Locate the cell with the specified text and output its [x, y] center coordinate. 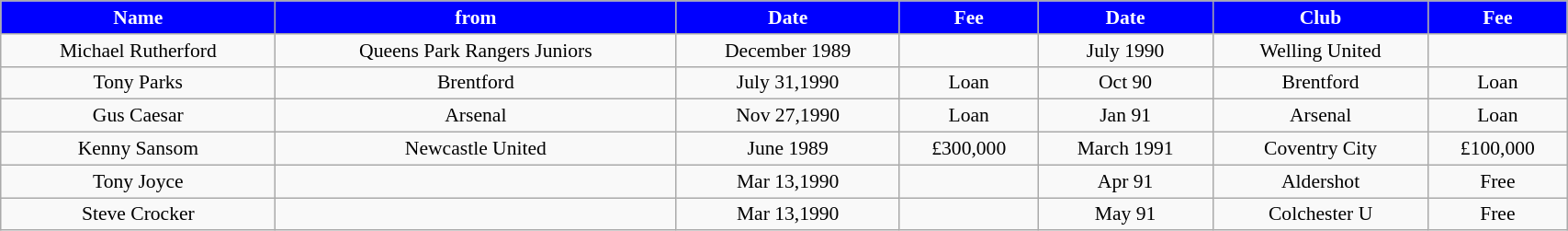
Steve Crocker [138, 214]
June 1989 [788, 149]
Tony Joyce [138, 181]
Queens Park Rangers Juniors [476, 51]
May 91 [1125, 214]
from [476, 17]
July 1990 [1125, 51]
Colchester U [1321, 214]
Tony Parks [138, 83]
Apr 91 [1125, 181]
Kenny Sansom [138, 149]
July 31,1990 [788, 83]
Name [138, 17]
£100,000 [1497, 149]
Club [1321, 17]
March 1991 [1125, 149]
Gus Caesar [138, 116]
Welling United [1321, 51]
December 1989 [788, 51]
Jan 91 [1125, 116]
Oct 90 [1125, 83]
Michael Rutherford [138, 51]
Newcastle United [476, 149]
Aldershot [1321, 181]
£300,000 [968, 149]
Nov 27,1990 [788, 116]
Coventry City [1321, 149]
